For the text-containing cell, return its midpoint in (x, y) coordinate format. 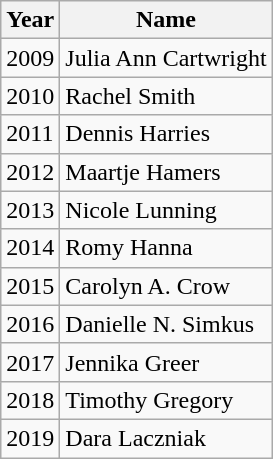
Jennika Greer (166, 362)
Name (166, 20)
2018 (30, 400)
2010 (30, 96)
2015 (30, 286)
2012 (30, 172)
2009 (30, 58)
2014 (30, 248)
Maartje Hamers (166, 172)
2016 (30, 324)
Carolyn A. Crow (166, 286)
Rachel Smith (166, 96)
Dennis Harries (166, 134)
2019 (30, 438)
2011 (30, 134)
2017 (30, 362)
Dara Laczniak (166, 438)
Julia Ann Cartwright (166, 58)
2013 (30, 210)
Nicole Lunning (166, 210)
Timothy Gregory (166, 400)
Danielle N. Simkus (166, 324)
Romy Hanna (166, 248)
Year (30, 20)
